Pinpoint the cell where the given text exists, returning its (X, Y) midpoint coordinate. 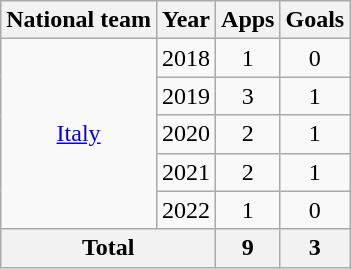
2022 (186, 210)
Apps (248, 20)
Total (108, 248)
2021 (186, 172)
9 (248, 248)
Goals (315, 20)
2018 (186, 58)
Year (186, 20)
2020 (186, 134)
2019 (186, 96)
National team (79, 20)
Italy (79, 134)
